Identify which cell holds the provided text, then report its (X, Y) central coordinate. 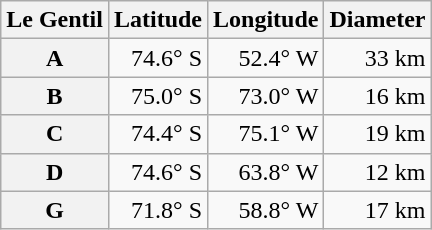
75.1° W (266, 134)
A (55, 58)
19 km (378, 134)
58.8° W (266, 210)
71.8° S (158, 210)
17 km (378, 210)
Longitude (266, 20)
Latitude (158, 20)
Diameter (378, 20)
73.0° W (266, 96)
G (55, 210)
D (55, 172)
B (55, 96)
Le Gentil (55, 20)
75.0° S (158, 96)
16 km (378, 96)
C (55, 134)
33 km (378, 58)
52.4° W (266, 58)
63.8° W (266, 172)
74.4° S (158, 134)
12 km (378, 172)
